Capture the cell that displays the provided text and extract its [x, y] central coordinate. 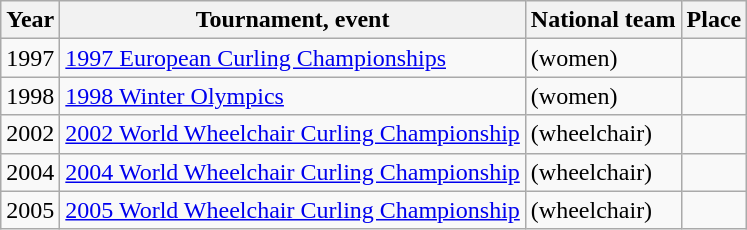
2002 [30, 134]
2005 [30, 210]
2005 World Wheelchair Curling Championship [293, 210]
1997 European Curling Championships [293, 58]
2004 World Wheelchair Curling Championship [293, 172]
2004 [30, 172]
National team [603, 20]
1998 [30, 96]
1997 [30, 58]
Year [30, 20]
Tournament, event [293, 20]
1998 Winter Olympics [293, 96]
2002 World Wheelchair Curling Championship [293, 134]
Place [714, 20]
